Return (x, y) of the center of cell containing provided text 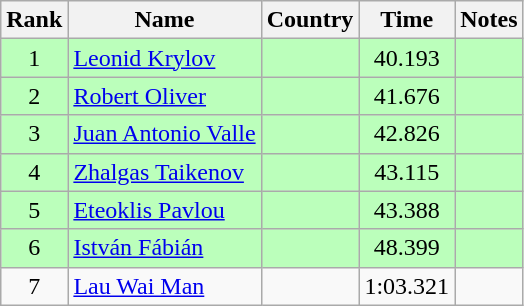
41.676 (407, 96)
István Fábián (164, 248)
Lau Wai Man (164, 286)
48.399 (407, 248)
1:03.321 (407, 286)
Country (310, 20)
Name (164, 20)
Time (407, 20)
6 (34, 248)
40.193 (407, 58)
Eteoklis Pavlou (164, 210)
42.826 (407, 134)
Juan Antonio Valle (164, 134)
Leonid Krylov (164, 58)
Robert Oliver (164, 96)
4 (34, 172)
7 (34, 286)
Notes (489, 20)
2 (34, 96)
43.388 (407, 210)
3 (34, 134)
1 (34, 58)
Rank (34, 20)
5 (34, 210)
43.115 (407, 172)
Zhalgas Taikenov (164, 172)
